Pinpoint the cell where the given text exists, returning its (x, y) midpoint coordinate. 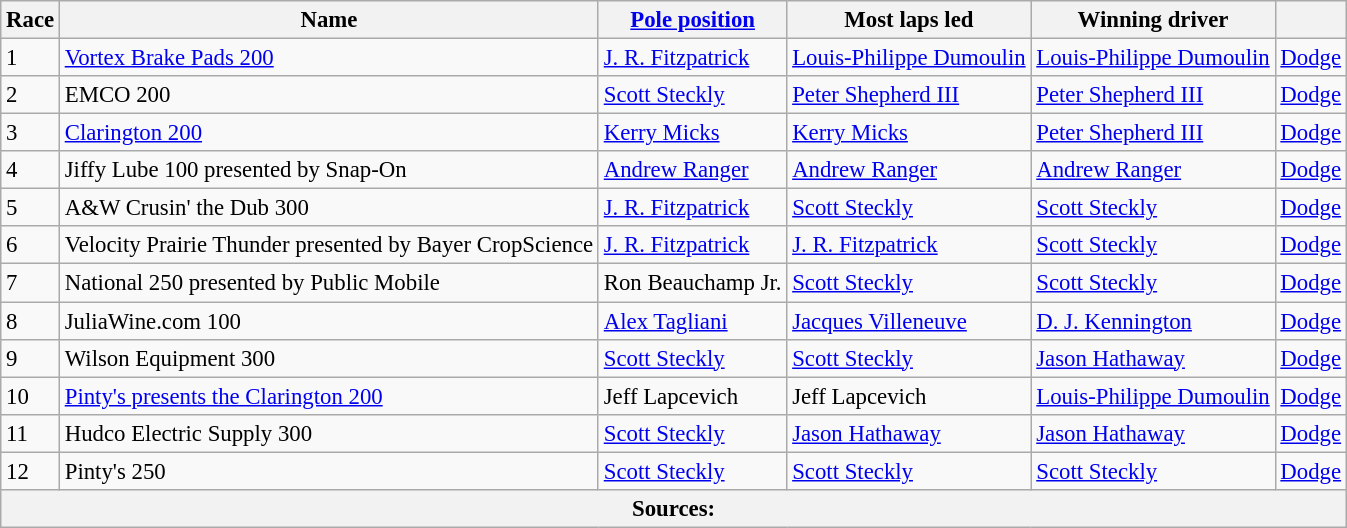
5 (30, 208)
11 (30, 433)
Winning driver (1153, 20)
Hudco Electric Supply 300 (328, 433)
Race (30, 20)
National 250 presented by Public Mobile (328, 283)
Vortex Brake Pads 200 (328, 58)
12 (30, 471)
Pinty's presents the Clarington 200 (328, 396)
Alex Tagliani (692, 321)
Clarington 200 (328, 133)
A&W Crusin' the Dub 300 (328, 208)
4 (30, 170)
3 (30, 133)
7 (30, 283)
Velocity Prairie Thunder presented by Bayer CropScience (328, 245)
8 (30, 321)
1 (30, 58)
EMCO 200 (328, 95)
Name (328, 20)
D. J. Kennington (1153, 321)
Jacques Villeneuve (909, 321)
Pole position (692, 20)
Ron Beauchamp Jr. (692, 283)
Sources: (674, 509)
Pinty's 250 (328, 471)
Most laps led (909, 20)
6 (30, 245)
10 (30, 396)
9 (30, 358)
2 (30, 95)
Wilson Equipment 300 (328, 358)
Jiffy Lube 100 presented by Snap-On (328, 170)
JuliaWine.com 100 (328, 321)
